Return the [X, Y] coordinate for the center point of the cell that contains the specified text.  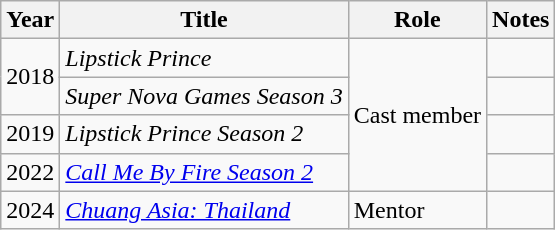
2018 [30, 77]
2024 [30, 210]
Mentor [417, 210]
Lipstick Prince [204, 58]
Super Nova Games Season 3 [204, 96]
Year [30, 20]
Lipstick Prince Season 2 [204, 134]
Cast member [417, 115]
Title [204, 20]
Notes [521, 20]
Chuang Asia: Thailand [204, 210]
Call Me By Fire Season 2 [204, 172]
Role [417, 20]
2022 [30, 172]
2019 [30, 134]
